Extract the [X, Y] coordinate from the center of the cell holding the provided text.  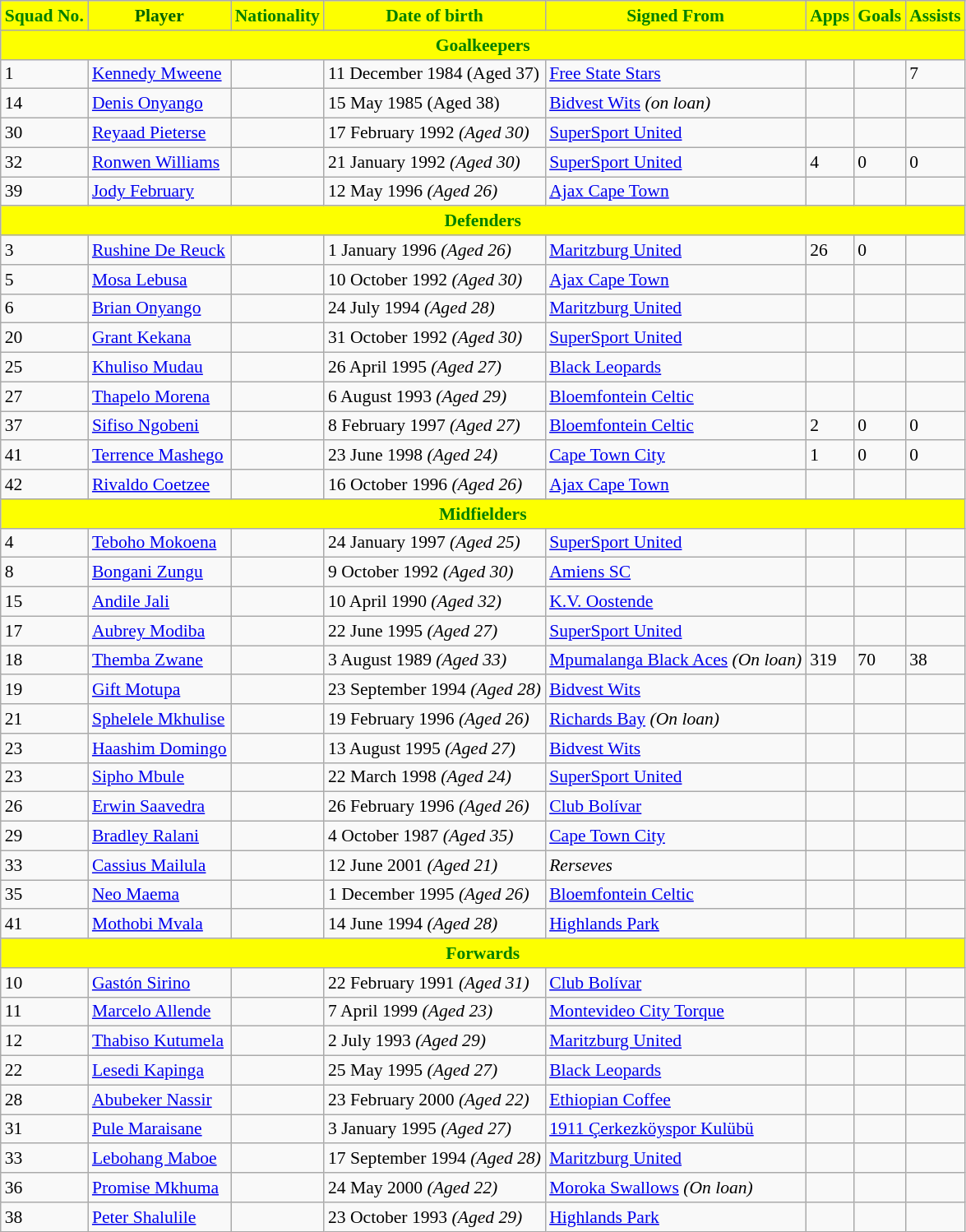
31 October 1992 (Aged 30) [434, 338]
Kennedy Mweene [159, 74]
6 August 1993 (Aged 29) [434, 396]
23 October 1993 (Aged 29) [434, 1217]
Assists [936, 16]
Bidvest Wits (on loan) [676, 104]
31 [44, 1129]
12 [44, 1041]
Ronwen Williams [159, 162]
9 October 1992 (Aged 30) [434, 572]
Signed From [676, 16]
Marcelo Allende [159, 1012]
5 [44, 280]
15 May 1985 (Aged 38) [434, 104]
Amiens SC [676, 572]
Khuliso Mudau [159, 368]
2 [830, 426]
Brian Onyango [159, 308]
18 [44, 660]
Date of birth [434, 16]
Erwin Saavedra [159, 807]
Mothobi Mvala [159, 924]
13 August 1995 (Aged 27) [434, 748]
37 [44, 426]
Teboho Mokoena [159, 543]
8 February 1997 (Aged 27) [434, 426]
Haashim Domingo [159, 748]
70 [880, 660]
Apps [830, 16]
24 January 1997 (Aged 25) [434, 543]
24 May 2000 (Aged 22) [434, 1188]
Moroka Swallows (On loan) [676, 1188]
22 June 1995 (Aged 27) [434, 631]
Nationality [278, 16]
Pule Maraisane [159, 1129]
Gift Motupa [159, 690]
Midfielders [483, 514]
36 [44, 1188]
Thapelo Morena [159, 396]
3 [44, 250]
17 [44, 631]
21 January 1992 (Aged 30) [434, 162]
Bradley Ralani [159, 836]
Rerseves [676, 865]
24 July 1994 (Aged 28) [434, 308]
26 February 1996 (Aged 26) [434, 807]
3 January 1995 (Aged 27) [434, 1129]
2 July 1993 (Aged 29) [434, 1041]
Lebohang Maboe [159, 1159]
7 [936, 74]
4 October 1987 (Aged 35) [434, 836]
Sifiso Ngobeni [159, 426]
Rushine De Reuck [159, 250]
12 May 1996 (Aged 26) [434, 192]
Free State Stars [676, 74]
22 March 1998 (Aged 24) [434, 777]
Abubeker Nassir [159, 1100]
25 May 1995 (Aged 27) [434, 1071]
17 September 1994 (Aged 28) [434, 1159]
Denis Onyango [159, 104]
Lesedi Kapinga [159, 1071]
Terrence Mashego [159, 456]
Sipho Mbule [159, 777]
Grant Kekana [159, 338]
Goalkeepers [483, 45]
7 April 1999 (Aged 23) [434, 1012]
11 December 1984 (Aged 37) [434, 74]
12 June 2001 (Aged 21) [434, 865]
22 February 1991 (Aged 31) [434, 983]
19 February 1996 (Aged 26) [434, 719]
15 [44, 602]
Aubrey Modiba [159, 631]
8 [44, 572]
21 [44, 719]
319 [830, 660]
32 [44, 162]
42 [44, 484]
16 October 1996 (Aged 26) [434, 484]
25 [44, 368]
Cassius Mailula [159, 865]
Defenders [483, 221]
23 September 1994 (Aged 28) [434, 690]
30 [44, 133]
20 [44, 338]
Jody February [159, 192]
Reyaad Pieterse [159, 133]
28 [44, 1100]
6 [44, 308]
K.V. Oostende [676, 602]
23 February 2000 (Aged 22) [434, 1100]
10 [44, 983]
Squad No. [44, 16]
Forwards [483, 953]
23 June 1998 (Aged 24) [434, 456]
Player [159, 16]
Bongani Zungu [159, 572]
22 [44, 1071]
Montevideo City Torque [676, 1012]
17 February 1992 (Aged 30) [434, 133]
Mpumalanga Black Aces (On loan) [676, 660]
11 [44, 1012]
10 April 1990 (Aged 32) [434, 602]
Promise Mkhuma [159, 1188]
Goals [880, 16]
29 [44, 836]
Rivaldo Coetzee [159, 484]
1 January 1996 (Aged 26) [434, 250]
Themba Zwane [159, 660]
Andile Jali [159, 602]
39 [44, 192]
35 [44, 895]
Sphelele Mkhulise [159, 719]
27 [44, 396]
Thabiso Kutumela [159, 1041]
Neo Maema [159, 895]
14 [44, 104]
14 June 1994 (Aged 28) [434, 924]
1 December 1995 (Aged 26) [434, 895]
26 April 1995 (Aged 27) [434, 368]
Mosa Lebusa [159, 280]
Richards Bay (On loan) [676, 719]
Peter Shalulile [159, 1217]
Ethiopian Coffee [676, 1100]
19 [44, 690]
10 October 1992 (Aged 30) [434, 280]
3 August 1989 (Aged 33) [434, 660]
1911 Çerkezköyspor Kulübü [676, 1129]
Gastón Sirino [159, 983]
